Return the (x, y) coordinate for the center point of the cell that contains the specified text.  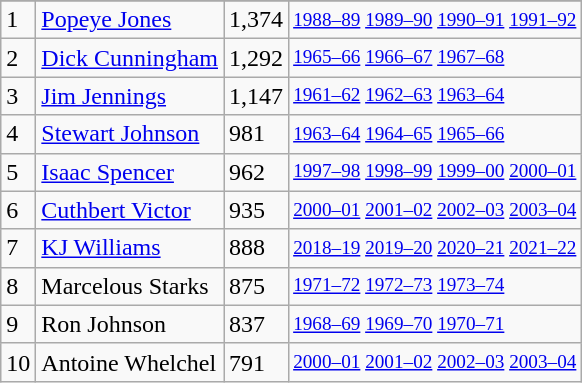
981 (256, 134)
8 (18, 286)
3 (18, 96)
1,292 (256, 58)
1968–69 1969–70 1970–71 (435, 324)
Popeye Jones (130, 20)
6 (18, 210)
875 (256, 286)
2018–19 2019–20 2020–21 2021–22 (435, 248)
9 (18, 324)
888 (256, 248)
Isaac Spencer (130, 172)
837 (256, 324)
Marcelous Starks (130, 286)
1965–66 1966–67 1967–68 (435, 58)
7 (18, 248)
1997–98 1998–99 1999–00 2000–01 (435, 172)
Antoine Whelchel (130, 362)
Stewart Johnson (130, 134)
1988–89 1989–90 1990–91 1991–92 (435, 20)
1 (18, 20)
1,374 (256, 20)
1,147 (256, 96)
5 (18, 172)
1961–62 1962–63 1963–64 (435, 96)
791 (256, 362)
Jim Jennings (130, 96)
KJ Williams (130, 248)
4 (18, 134)
Dick Cunningham (130, 58)
962 (256, 172)
Ron Johnson (130, 324)
935 (256, 210)
1963–64 1964–65 1965–66 (435, 134)
Cuthbert Victor (130, 210)
10 (18, 362)
1971–72 1972–73 1973–74 (435, 286)
2 (18, 58)
